Provide the (X, Y) coordinate of the cell's center where the given text is located.  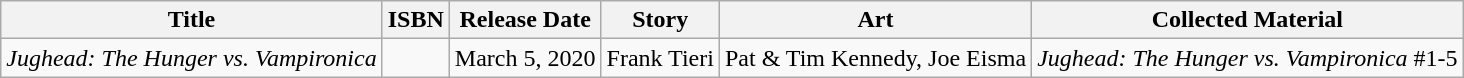
Jughead: The Hunger vs. Vampironica (192, 58)
Release Date (525, 20)
Jughead: The Hunger vs. Vampironica #1-5 (1248, 58)
Pat & Tim Kennedy, Joe Eisma (875, 58)
ISBN (416, 20)
Art (875, 20)
Story (660, 20)
Frank Tieri (660, 58)
Title (192, 20)
March 5, 2020 (525, 58)
Collected Material (1248, 20)
